Capture the cell that displays the provided text and extract its (x, y) central coordinate. 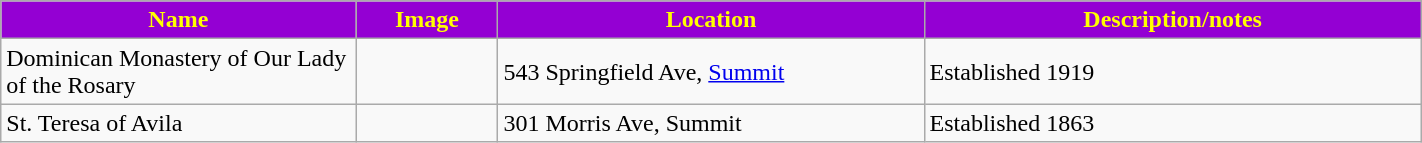
543 Springfield Ave, Summit (711, 72)
St. Teresa of Avila (178, 123)
Description/notes (1172, 20)
Image (427, 20)
Name (178, 20)
Dominican Monastery of Our Lady of the Rosary (178, 72)
301 Morris Ave, Summit (711, 123)
Location (711, 20)
Established 1863 (1172, 123)
Established 1919 (1172, 72)
